Locate the cell with the specified text and output its [x, y] center coordinate. 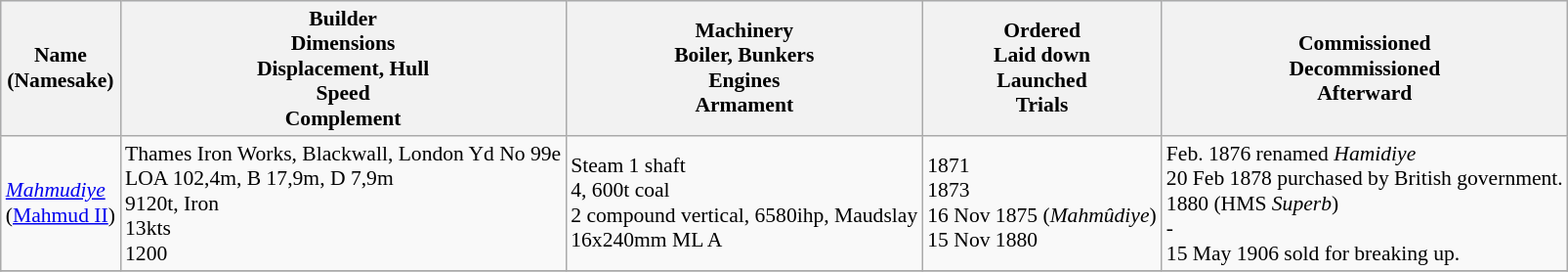
OrderedLaid downLaunchedTrials [1041, 68]
Name(Namesake) [61, 68]
Thames Iron Works, Blackwall, London Yd No 99eLOA 102,4m, B 17,9m, D 7,9m9120t, Iron13kts1200 [343, 204]
1871187316 Nov 1875 (Mahmûdiye)15 Nov 1880 [1041, 204]
Mahmudiye(Mahmud II) [61, 204]
BuilderDimensionsDisplacement, HullSpeedComplement [343, 68]
MachineryBoiler, BunkersEnginesArmament [744, 68]
Steam 1 shaft4, 600t coal2 compound vertical, 6580ihp, Maudslay16x240mm ML A [744, 204]
Feb. 1876 renamed Hamidiye20 Feb 1878 purchased by British government. 1880 (HMS Superb)-15 May 1906 sold for breaking up. [1365, 204]
CommissionedDecommissionedAfterward [1365, 68]
